Find where the given text appears and provide that cell's center as [x, y] coordinate. 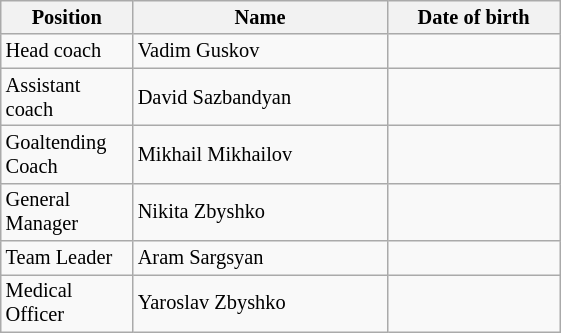
Position [67, 17]
Yaroslav Zbyshko [260, 303]
Name [260, 17]
Team Leader [67, 258]
Assistant coach [67, 97]
David Sazbandyan [260, 97]
Mikhail Mikhailov [260, 154]
Date of birth [474, 17]
Medical Officer [67, 303]
Goaltending Coach [67, 154]
Nikita Zbyshko [260, 212]
Head coach [67, 51]
Vadim Guskov [260, 51]
General Manager [67, 212]
Aram Sargsyan [260, 258]
